Pinpoint the cell where the given text exists, returning its [X, Y] midpoint coordinate. 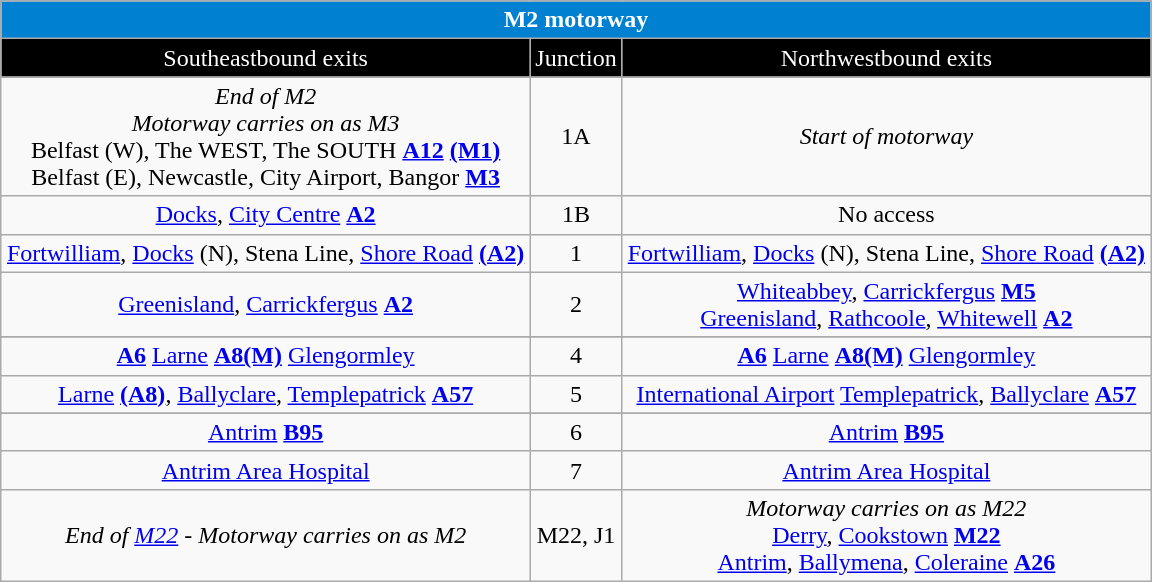
5 [576, 394]
6 [576, 432]
Greenisland, Carrickfergus A2 [265, 304]
M2 motorway [576, 20]
1B [576, 215]
End of M22 - Motorway carries on as M2 [265, 535]
Whiteabbey, Carrickfergus M5Greenisland, Rathcoole, Whitewell A2 [886, 304]
1 [576, 253]
4 [576, 356]
7 [576, 470]
Larne (A8), Ballyclare, Templepatrick A57 [265, 394]
End of M2Motorway carries on as M3Belfast (W), The WEST, The SOUTH A12 (M1)Belfast (E), Newcastle, City Airport, Bangor M3 [265, 136]
Junction [576, 58]
M22, J1 [576, 535]
International Airport Templepatrick, Ballyclare A57 [886, 394]
Start of motorway [886, 136]
No access [886, 215]
2 [576, 304]
Docks, City Centre A2 [265, 215]
Southeastbound exits [265, 58]
1A [576, 136]
Motorway carries on as M22 Derry, Cookstown M22 Antrim, Ballymena, Coleraine A26 [886, 535]
Northwestbound exits [886, 58]
